Capture the cell that displays the provided text and extract its (X, Y) central coordinate. 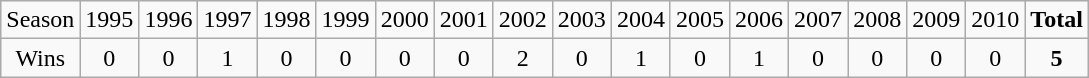
Season (40, 20)
2006 (758, 20)
Wins (40, 58)
2004 (640, 20)
1998 (286, 20)
1996 (168, 20)
2008 (878, 20)
2003 (582, 20)
2010 (996, 20)
2000 (404, 20)
2001 (464, 20)
2 (522, 58)
Total (1057, 20)
1995 (110, 20)
2009 (936, 20)
2005 (700, 20)
2007 (818, 20)
1999 (346, 20)
1997 (228, 20)
5 (1057, 58)
2002 (522, 20)
